For the text-containing cell, return its midpoint in [X, Y] coordinate format. 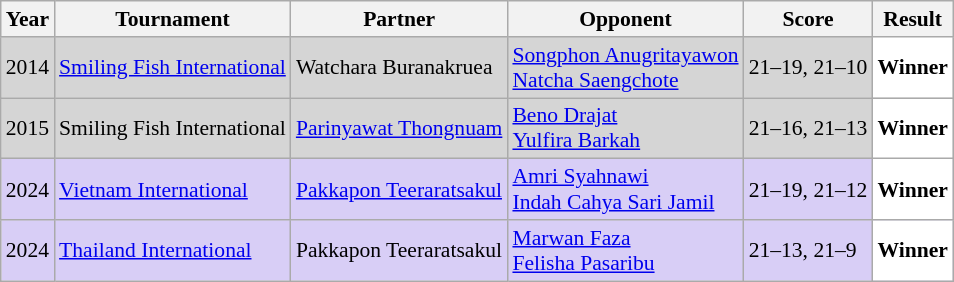
Beno Drajat Yulfira Barkah [625, 128]
21–16, 21–13 [808, 128]
Songphon Anugritayawon Natcha Saengchote [625, 68]
2015 [28, 128]
Parinyawat Thongnuam [400, 128]
Vietnam International [172, 190]
2014 [28, 68]
Watchara Buranakruea [400, 68]
21–19, 21–10 [808, 68]
21–13, 21–9 [808, 250]
Partner [400, 19]
Score [808, 19]
Amri Syahnawi Indah Cahya Sari Jamil [625, 190]
Thailand International [172, 250]
Year [28, 19]
Opponent [625, 19]
Result [912, 19]
21–19, 21–12 [808, 190]
Tournament [172, 19]
Marwan Faza Felisha Pasaribu [625, 250]
